Identify which cell holds the provided text, then report its (X, Y) central coordinate. 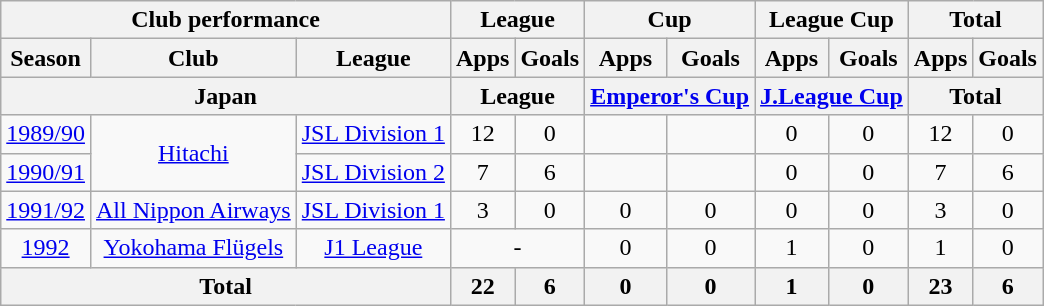
J.League Cup (832, 96)
Yokohama Flügels (193, 248)
1990/91 (46, 172)
Club performance (226, 20)
Emperor's Cup (670, 96)
Cup (670, 20)
JSL Division 2 (373, 172)
- (517, 248)
1991/92 (46, 210)
Japan (226, 96)
Hitachi (193, 153)
23 (940, 286)
22 (482, 286)
League Cup (832, 20)
Club (193, 58)
J1 League (373, 248)
Season (46, 58)
1992 (46, 248)
All Nippon Airways (193, 210)
1989/90 (46, 134)
